Scan for the cell matching the given text and deliver its [x, y] coordinate at center. 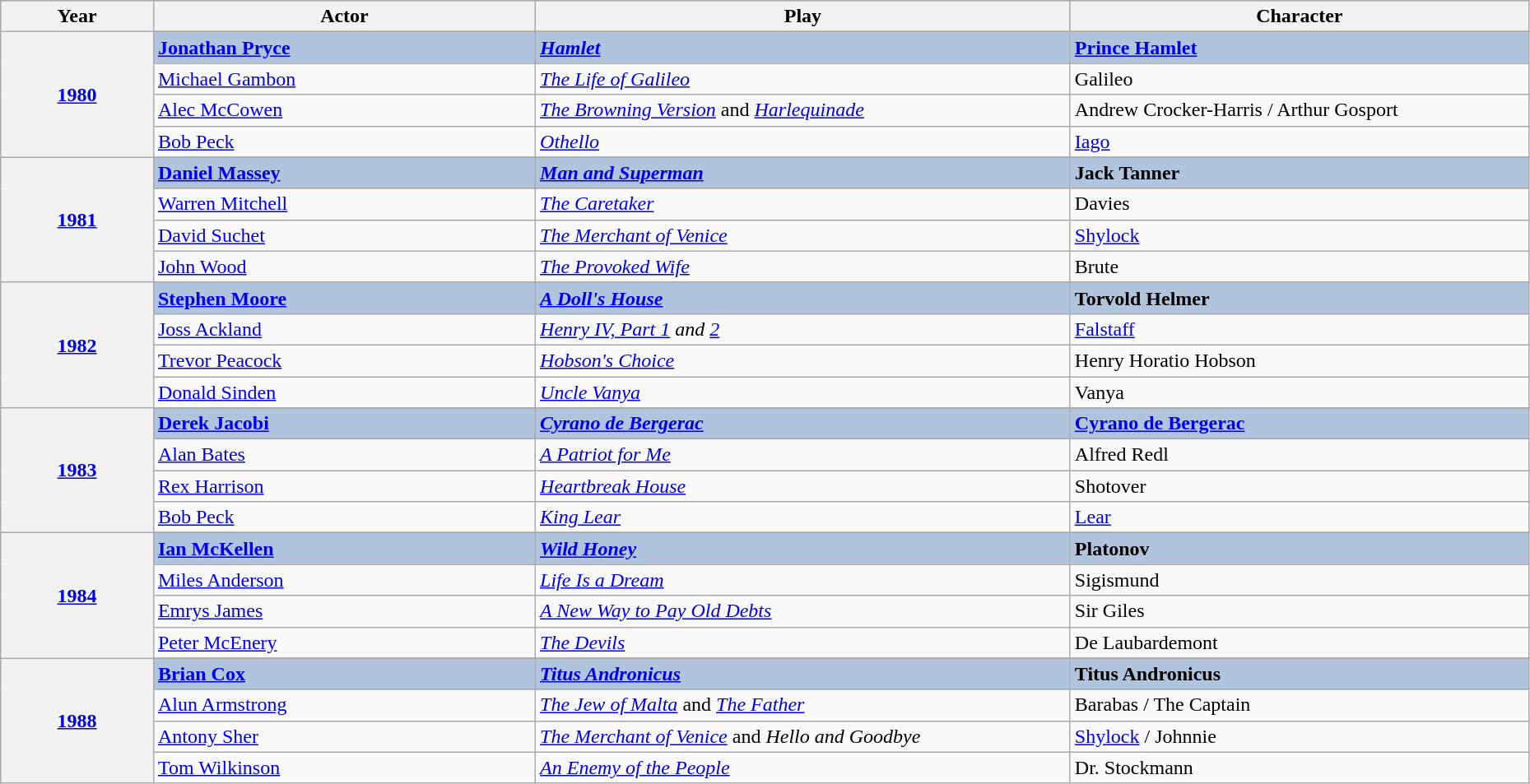
A Doll's House [803, 298]
Ian McKellen [344, 549]
Heartbreak House [803, 486]
1988 [77, 721]
Hamlet [803, 48]
Derek Jacobi [344, 424]
Play [803, 16]
Donald Sinden [344, 392]
The Merchant of Venice [803, 235]
The Jew of Malta and The Father [803, 705]
Jonathan Pryce [344, 48]
Life Is a Dream [803, 580]
Hobson's Choice [803, 360]
Sigismund [1299, 580]
Year [77, 16]
Andrew Crocker-Harris / Arthur Gosport [1299, 110]
Iago [1299, 141]
Rex Harrison [344, 486]
The Browning Version and Harlequinade [803, 110]
Platonov [1299, 549]
Alec McCowen [344, 110]
The Devils [803, 643]
Henry Horatio Hobson [1299, 360]
Tom Wilkinson [344, 768]
The Life of Galileo [803, 79]
King Lear [803, 517]
Shylock / Johnnie [1299, 736]
Shotover [1299, 486]
Alun Armstrong [344, 705]
Lear [1299, 517]
Torvold Helmer [1299, 298]
John Wood [344, 267]
Shylock [1299, 235]
Michael Gambon [344, 79]
A New Way to Pay Old Debts [803, 611]
Uncle Vanya [803, 392]
Man and Superman [803, 173]
A Patriot for Me [803, 455]
Peter McEnery [344, 643]
Character [1299, 16]
1980 [77, 95]
Othello [803, 141]
1982 [77, 345]
Dr. Stockmann [1299, 768]
Stephen Moore [344, 298]
Antony Sher [344, 736]
Henry IV, Part 1 and 2 [803, 329]
Brian Cox [344, 674]
1983 [77, 471]
Actor [344, 16]
1984 [77, 596]
Wild Honey [803, 549]
Daniel Massey [344, 173]
An Enemy of the People [803, 768]
Sir Giles [1299, 611]
Miles Anderson [344, 580]
Vanya [1299, 392]
The Caretaker [803, 204]
The Provoked Wife [803, 267]
Barabas / The Captain [1299, 705]
1981 [77, 220]
Warren Mitchell [344, 204]
Emrys James [344, 611]
Falstaff [1299, 329]
Galileo [1299, 79]
Alan Bates [344, 455]
Alfred Redl [1299, 455]
Trevor Peacock [344, 360]
Prince Hamlet [1299, 48]
The Merchant of Venice and Hello and Goodbye [803, 736]
Joss Ackland [344, 329]
Jack Tanner [1299, 173]
David Suchet [344, 235]
Davies [1299, 204]
Brute [1299, 267]
De Laubardemont [1299, 643]
